Search for the cell housing the specified text and yield its [x, y] center coordinate. 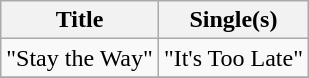
"It's Too Late" [233, 58]
"Stay the Way" [80, 58]
Single(s) [233, 20]
Title [80, 20]
